Locate the cell with the specified text and output its [x, y] center coordinate. 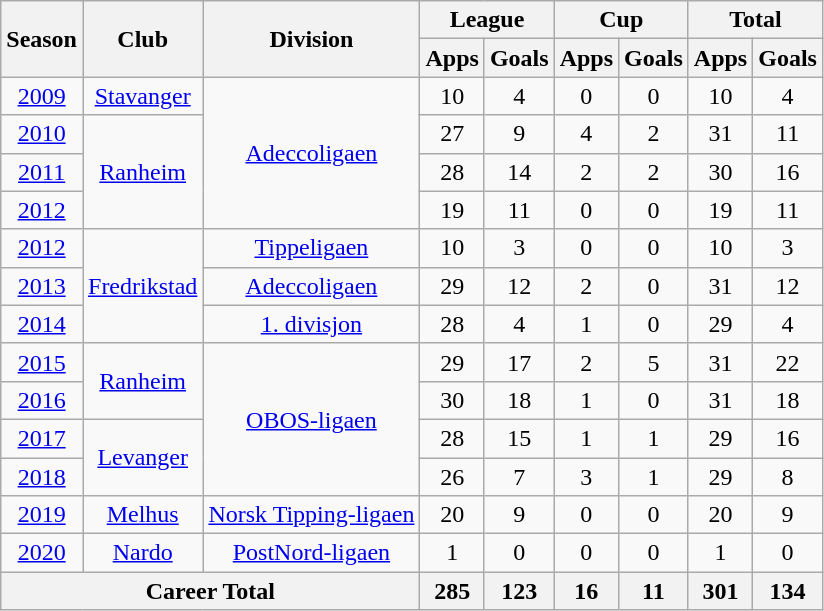
Season [42, 39]
Career Total [210, 591]
2015 [42, 362]
Nardo [142, 553]
Melhus [142, 515]
2019 [42, 515]
Fredrikstad [142, 286]
2009 [42, 96]
7 [519, 477]
PostNord-ligaen [312, 553]
8 [788, 477]
Stavanger [142, 96]
15 [519, 438]
14 [519, 172]
1. divisjon [312, 324]
2017 [42, 438]
Club [142, 39]
Total [755, 20]
123 [519, 591]
134 [788, 591]
2010 [42, 134]
285 [452, 591]
OBOS-ligaen [312, 419]
2013 [42, 286]
Cup [621, 20]
League [487, 20]
22 [788, 362]
Levanger [142, 457]
2018 [42, 477]
2016 [42, 400]
2020 [42, 553]
Division [312, 39]
17 [519, 362]
26 [452, 477]
Norsk Tipping-ligaen [312, 515]
2011 [42, 172]
5 [654, 362]
2014 [42, 324]
301 [720, 591]
27 [452, 134]
Tippeligaen [312, 248]
